Pinpoint the cell where the given text exists, returning its [X, Y] midpoint coordinate. 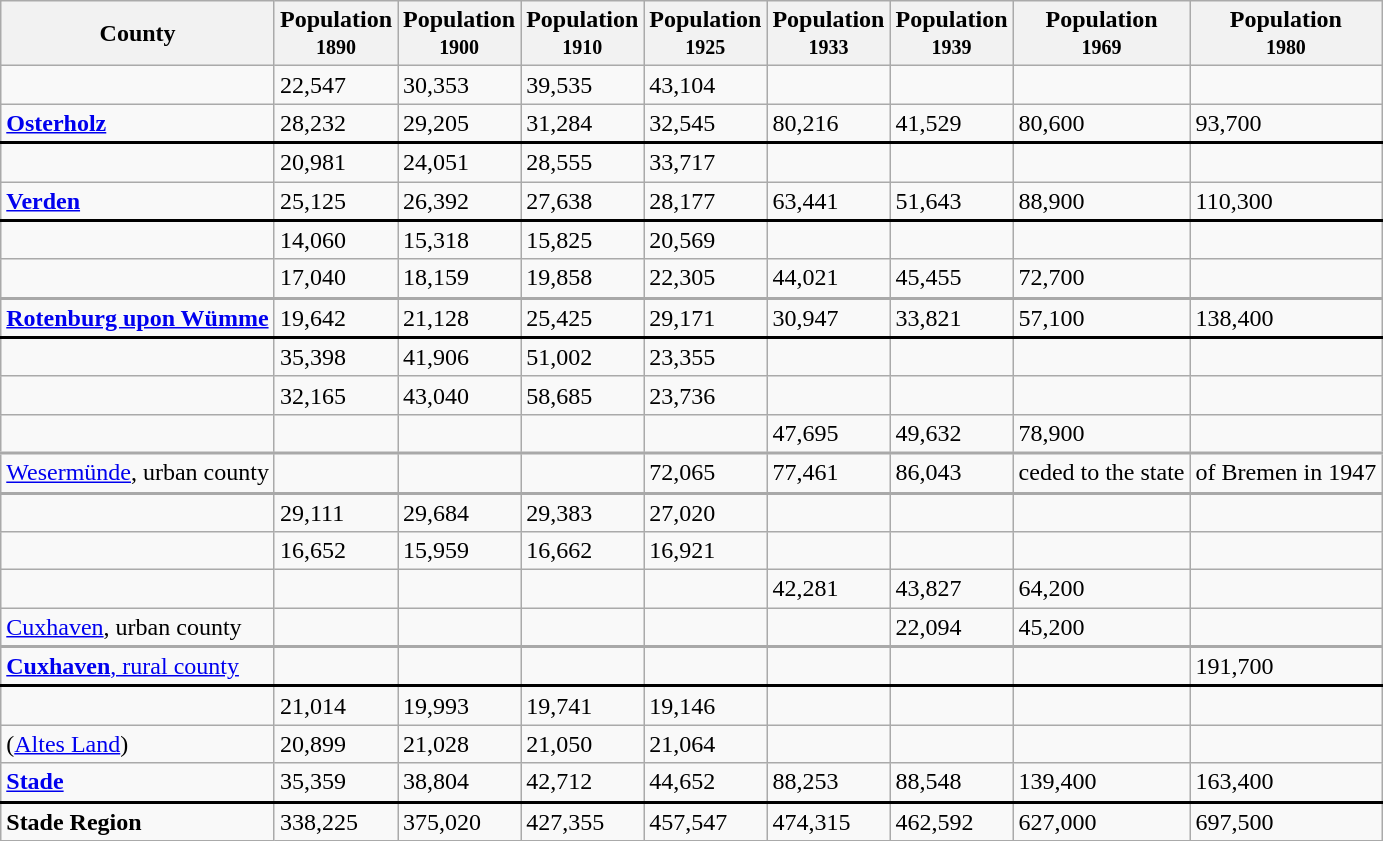
49,632 [952, 434]
72,700 [1102, 278]
21,028 [460, 744]
191,700 [1286, 666]
627,000 [1102, 822]
29,111 [336, 512]
57,100 [1102, 318]
16,921 [706, 551]
19,741 [582, 706]
43,104 [706, 85]
110,300 [1286, 202]
427,355 [582, 822]
29,205 [460, 124]
28,555 [582, 162]
31,284 [582, 124]
21,014 [336, 706]
of Bremen in 1947 [1286, 473]
41,906 [460, 358]
80,216 [828, 124]
Population1980 [1286, 34]
21,050 [582, 744]
Osterholz [138, 124]
Population1933 [828, 34]
23,355 [706, 358]
25,125 [336, 202]
14,060 [336, 240]
51,643 [952, 202]
Rotenburg upon Wümme [138, 318]
15,825 [582, 240]
Population1910 [582, 34]
30,353 [460, 85]
Stade [138, 782]
88,548 [952, 782]
77,461 [828, 473]
35,398 [336, 358]
462,592 [952, 822]
45,200 [1102, 628]
93,700 [1286, 124]
22,547 [336, 85]
45,455 [952, 278]
80,600 [1102, 124]
19,146 [706, 706]
21,064 [706, 744]
33,821 [952, 318]
Stade Region [138, 822]
78,900 [1102, 434]
21,128 [460, 318]
44,652 [706, 782]
ceded to the state [1102, 473]
33,717 [706, 162]
41,529 [952, 124]
43,040 [460, 395]
29,383 [582, 512]
64,200 [1102, 589]
139,400 [1102, 782]
22,094 [952, 628]
163,400 [1286, 782]
19,858 [582, 278]
138,400 [1286, 318]
19,642 [336, 318]
38,804 [460, 782]
Population1925 [706, 34]
Population1939 [952, 34]
26,392 [460, 202]
16,652 [336, 551]
Population1890 [336, 34]
375,020 [460, 822]
23,736 [706, 395]
15,318 [460, 240]
17,040 [336, 278]
County [138, 34]
24,051 [460, 162]
19,993 [460, 706]
86,043 [952, 473]
29,684 [460, 512]
27,020 [706, 512]
88,253 [828, 782]
30,947 [828, 318]
16,662 [582, 551]
42,281 [828, 589]
(Altes Land) [138, 744]
27,638 [582, 202]
20,899 [336, 744]
32,545 [706, 124]
29,171 [706, 318]
47,695 [828, 434]
63,441 [828, 202]
18,159 [460, 278]
338,225 [336, 822]
20,981 [336, 162]
72,065 [706, 473]
697,500 [1286, 822]
22,305 [706, 278]
43,827 [952, 589]
Verden [138, 202]
35,359 [336, 782]
39,535 [582, 85]
28,232 [336, 124]
Cuxhaven, rural county [138, 666]
Wesermünde, urban county [138, 473]
Population1969 [1102, 34]
Cuxhaven, urban county [138, 628]
58,685 [582, 395]
42,712 [582, 782]
15,959 [460, 551]
20,569 [706, 240]
457,547 [706, 822]
51,002 [582, 358]
44,021 [828, 278]
25,425 [582, 318]
88,900 [1102, 202]
32,165 [336, 395]
28,177 [706, 202]
474,315 [828, 822]
Population1900 [460, 34]
